Detect which cell encompasses the target text, then output its [X, Y] center coordinate. 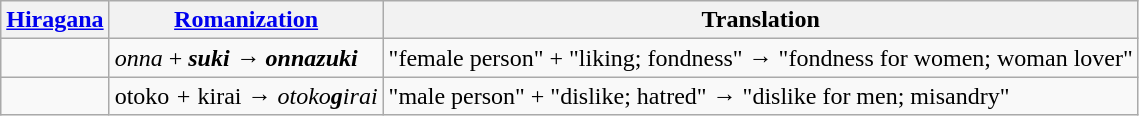
Hiragana [55, 20]
"female person" + "liking; fondness" → "fondness for women; woman lover" [760, 58]
onna + suki → onnazuki [246, 58]
Translation [760, 20]
otoko + kirai → otokogirai [246, 96]
"male person" + "dislike; hatred" → "dislike for men; misandry" [760, 96]
Romanization [246, 20]
